Scan for the cell matching the given text and deliver its [X, Y] coordinate at center. 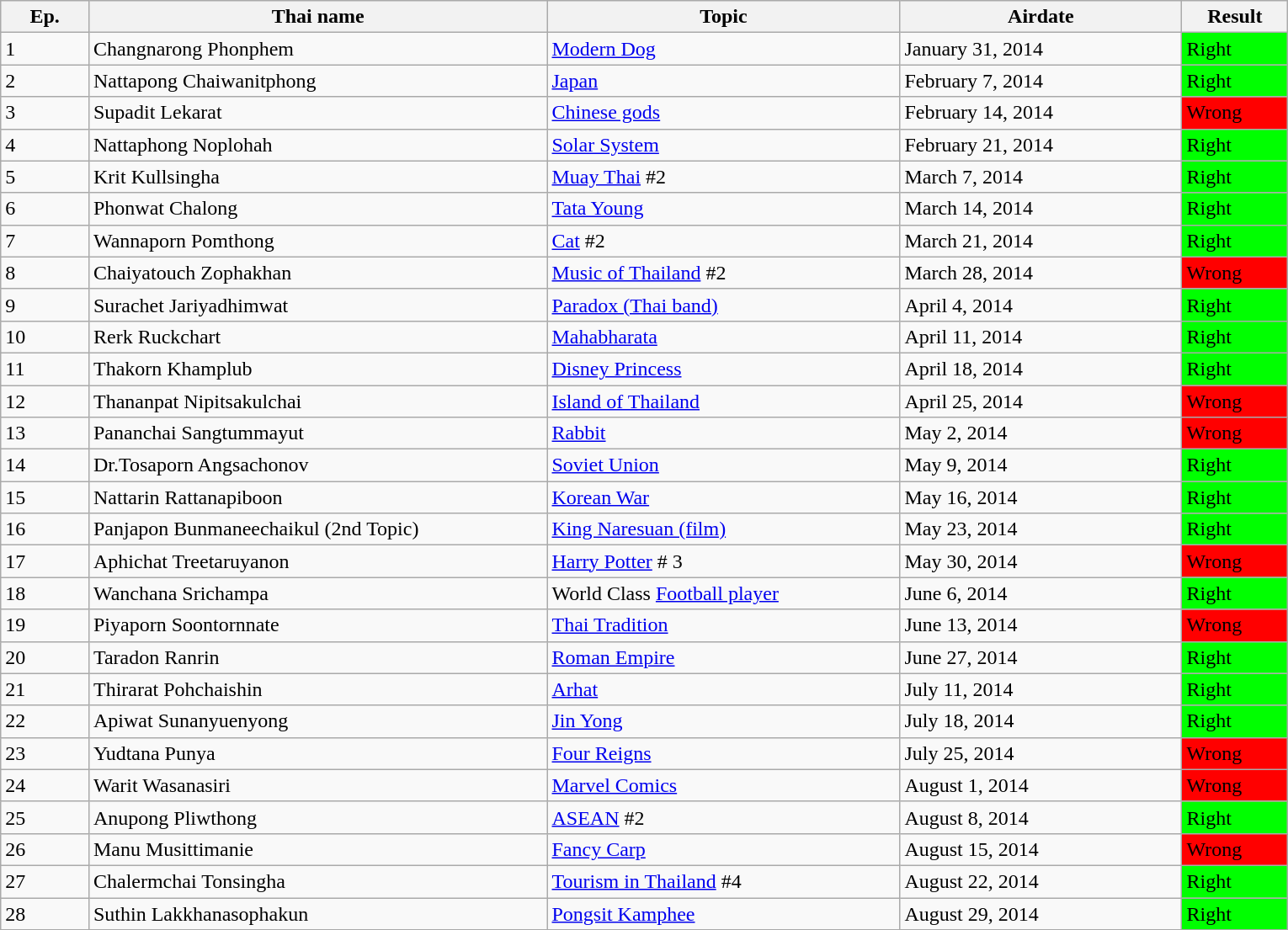
Island of Thailand [724, 401]
6 [45, 209]
16 [45, 529]
Supadit Lekarat [318, 113]
Wanchana Srichampa [318, 593]
Apiwat Sunanyuenyong [318, 721]
13 [45, 433]
Topic [724, 17]
28 [45, 913]
Changnarong Phonphem [318, 49]
17 [45, 561]
Nattapong Chaiwanitphong [318, 81]
Harry Potter # 3 [724, 561]
May 9, 2014 [1041, 465]
June 6, 2014 [1041, 593]
Paradox (Thai band) [724, 305]
Mahabharata [724, 337]
April 11, 2014 [1041, 337]
Wannaporn Pomthong [318, 241]
May 30, 2014 [1041, 561]
Jin Yong [724, 721]
Panjapon Bunmaneechaikul (2nd Topic) [318, 529]
15 [45, 497]
26 [45, 849]
March 14, 2014 [1041, 209]
Phonwat Chalong [318, 209]
Airdate [1041, 17]
Muay Thai #2 [724, 177]
Taradon Ranrin [318, 657]
World Class Football player [724, 593]
King Naresuan (film) [724, 529]
Warit Wasanasiri [318, 785]
10 [45, 337]
Pongsit Kamphee [724, 913]
March 28, 2014 [1041, 273]
February 21, 2014 [1041, 145]
Yudtana Punya [318, 753]
Surachet Jariyadhimwat [318, 305]
February 7, 2014 [1041, 81]
14 [45, 465]
Anupong Pliwthong [318, 817]
Thakorn Khamplub [318, 369]
Arhat [724, 689]
Manu Musittimanie [318, 849]
May 23, 2014 [1041, 529]
5 [45, 177]
Piyaporn Soontornnate [318, 625]
Roman Empire [724, 657]
2 [45, 81]
Ep. [45, 17]
August 22, 2014 [1041, 881]
April 4, 2014 [1041, 305]
ASEAN #2 [724, 817]
Nattarin Rattanapiboon [318, 497]
March 7, 2014 [1041, 177]
11 [45, 369]
Nattaphong Noplohah [318, 145]
23 [45, 753]
Music of Thailand #2 [724, 273]
1 [45, 49]
Tourism in Thailand #4 [724, 881]
Thananpat Nipitsakulchai [318, 401]
Aphichat Treetaruyanon [318, 561]
Cat #2 [724, 241]
Soviet Union [724, 465]
Thirarat Pohchaishin [318, 689]
27 [45, 881]
Fancy Carp [724, 849]
July 25, 2014 [1041, 753]
August 8, 2014 [1041, 817]
20 [45, 657]
8 [45, 273]
Tata Young [724, 209]
3 [45, 113]
Marvel Comics [724, 785]
Suthin Lakkhanasophakun [318, 913]
9 [45, 305]
Dr.Tosaporn Angsachonov [318, 465]
August 15, 2014 [1041, 849]
Thai name [318, 17]
Solar System [724, 145]
Chaiyatouch Zophakhan [318, 273]
19 [45, 625]
Modern Dog [724, 49]
March 21, 2014 [1041, 241]
April 18, 2014 [1041, 369]
24 [45, 785]
Chinese gods [724, 113]
12 [45, 401]
August 1, 2014 [1041, 785]
August 29, 2014 [1041, 913]
18 [45, 593]
Chalermchai Tonsingha [318, 881]
May 16, 2014 [1041, 497]
Korean War [724, 497]
July 18, 2014 [1041, 721]
4 [45, 145]
February 14, 2014 [1041, 113]
Japan [724, 81]
25 [45, 817]
January 31, 2014 [1041, 49]
Rabbit [724, 433]
22 [45, 721]
Krit Kullsingha [318, 177]
7 [45, 241]
June 13, 2014 [1041, 625]
Four Reigns [724, 753]
July 11, 2014 [1041, 689]
Thai Tradition [724, 625]
May 2, 2014 [1041, 433]
June 27, 2014 [1041, 657]
April 25, 2014 [1041, 401]
21 [45, 689]
Rerk Ruckchart [318, 337]
Result [1235, 17]
Pananchai Sangtummayut [318, 433]
Disney Princess [724, 369]
